Extract the (x, y) coordinate from the center of the cell holding the provided text.  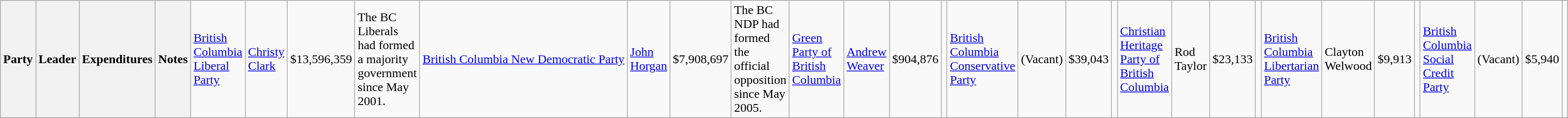
$9,913 (1395, 59)
$23,133 (1233, 59)
British Columbia New Democratic Party (524, 59)
John Horgan (648, 59)
British Columbia Social Credit Party (1447, 59)
$7,908,697 (701, 59)
$39,043 (1089, 59)
The BC NDP had formed the official opposition since May 2005. (760, 59)
Christian Heritage Party of British Columbia (1145, 59)
Party (18, 59)
Clayton Welwood (1348, 59)
$904,876 (915, 59)
Green Party of British Columbia (816, 59)
Andrew Weaver (866, 59)
Notes (173, 59)
British Columbia Libertarian Party (1292, 59)
Leader (57, 59)
The BC Liberals had formed a majority government since May 2001. (387, 59)
$5,940 (1542, 59)
British Columbia Conservative Party (982, 59)
British Columbia Liberal Party (218, 59)
$13,596,359 (321, 59)
Christy Clark (266, 59)
Expenditures (117, 59)
Rod Taylor (1191, 59)
